From the cell containing the given text, extract its center point as (X, Y) coordinate. 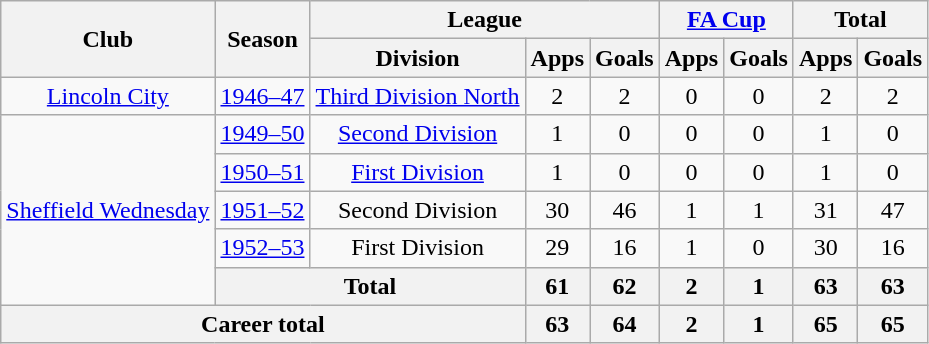
29 (557, 248)
Club (108, 39)
Career total (263, 324)
1946–47 (262, 96)
Season (262, 39)
62 (625, 286)
Sheffield Wednesday (108, 210)
64 (625, 324)
League (484, 20)
47 (893, 210)
1949–50 (262, 134)
1952–53 (262, 248)
31 (825, 210)
Division (418, 58)
46 (625, 210)
Lincoln City (108, 96)
Third Division North (418, 96)
1951–52 (262, 210)
61 (557, 286)
1950–51 (262, 172)
FA Cup (726, 20)
